Find where the given text appears and provide that cell's center as [x, y] coordinate. 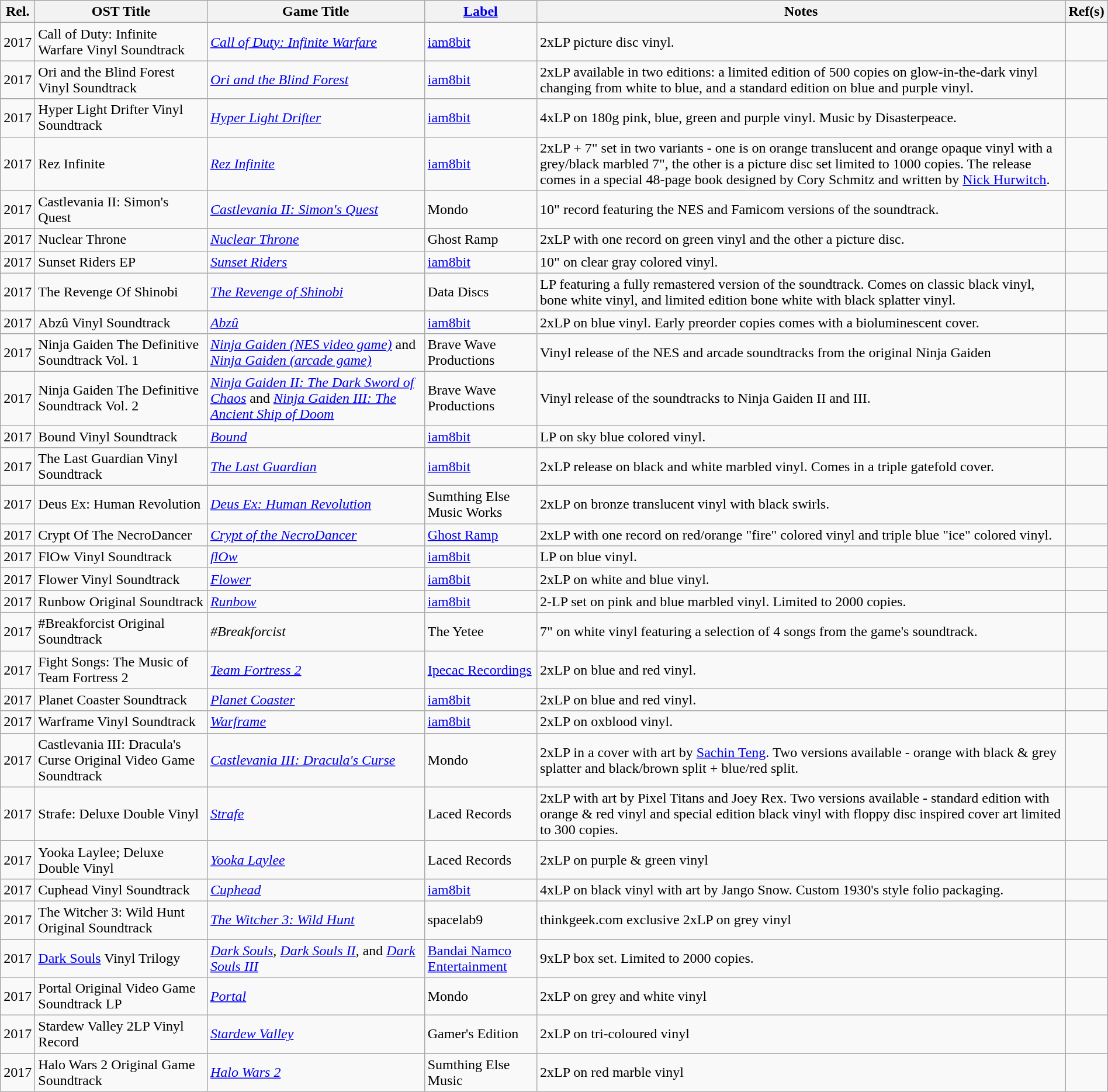
Call of Duty: Infinite Warfare Vinyl Soundtrack [122, 42]
Warframe Vinyl Soundtrack [122, 722]
Ipecac Recordings [480, 670]
Strafe: Deluxe Double Vinyl [122, 814]
2xLP on tri-coloured vinyl [801, 1035]
LP on sky blue colored vinyl. [801, 437]
Yooka Laylee; Deluxe Double Vinyl [122, 859]
The Last Guardian Vinyl Soundtrack [122, 466]
Gamer's Edition [480, 1035]
Ninja Gaiden (NES video game) and Ninja Gaiden (arcade game) [316, 352]
2xLP release on black and white marbled vinyl. Comes in a triple gatefold cover. [801, 466]
The Witcher 3: Wild Hunt Original Soundtrack [122, 920]
The Yetee [480, 631]
Data Discs [480, 292]
Fight Songs: The Music of Team Fortress 2 [122, 670]
2xLP on purple & green vinyl [801, 859]
#Breakforcist [316, 631]
2xLP picture disc vinyl. [801, 42]
Cuphead Vinyl Soundtrack [122, 890]
Abzû [316, 322]
Halo Wars 2 Original Game Soundtrack [122, 1072]
Ref(s) [1086, 12]
Strafe [316, 814]
10" on clear gray colored vinyl. [801, 262]
Ninja Gaiden The Definitive Soundtrack Vol. 1 [122, 352]
Dark Souls Vinyl Trilogy [122, 958]
Vinyl release of the soundtracks to Ninja Gaiden II and III. [801, 398]
#Breakforcist Original Soundtrack [122, 631]
2xLP on blue vinyl. Early preorder copies comes with a bioluminescent cover. [801, 322]
Vinyl release of the NES and arcade soundtracks from the original Ninja Gaiden [801, 352]
Sunset Riders [316, 262]
2xLP with one record on red/orange "fire" colored vinyl and triple blue "ice" colored vinyl. [801, 535]
2xLP on grey and white vinyl [801, 996]
Hyper Light Drifter Vinyl Soundtrack [122, 118]
Abzû Vinyl Soundtrack [122, 322]
Bound Vinyl Soundtrack [122, 437]
Sunset Riders EP [122, 262]
Dark Souls, Dark Souls II, and Dark Souls III [316, 958]
The Last Guardian [316, 466]
flOw [316, 557]
2xLP with one record on green vinyl and the other a picture disc. [801, 240]
Team Fortress 2 [316, 670]
Portal [316, 996]
Cuphead [316, 890]
Sumthing Else Music Works [480, 505]
2xLP on red marble vinyl [801, 1072]
LP on blue vinyl. [801, 557]
10" record featuring the NES and Famicom versions of the soundtrack. [801, 209]
Runbow Original Soundtrack [122, 602]
Rel. [18, 12]
Ninja Gaiden II: The Dark Sword of Chaos and Ninja Gaiden III: The Ancient Ship of Doom [316, 398]
Hyper Light Drifter [316, 118]
Stardew Valley 2LP Vinyl Record [122, 1035]
Runbow [316, 602]
Portal Original Video Game Soundtrack LP [122, 996]
7" on white vinyl featuring a selection of 4 songs from the game's soundtrack. [801, 631]
Warframe [316, 722]
FlOw Vinyl Soundtrack [122, 557]
2xLP on white and blue vinyl. [801, 579]
2xLP on bronze translucent vinyl with black swirls. [801, 505]
The Revenge of Shinobi [316, 292]
Crypt of the NecroDancer [316, 535]
Yooka Laylee [316, 859]
2-LP set on pink and blue marbled vinyl. Limited to 2000 copies. [801, 602]
Ori and the Blind Forest [316, 80]
Flower [316, 579]
Castlevania III: Dracula's Curse [316, 760]
2xLP in a cover with art by Sachin Teng. Two versions available - orange with black & grey splatter and black/brown split + blue/red split. [801, 760]
Halo Wars 2 [316, 1072]
Sumthing Else Music [480, 1072]
Planet Coaster [316, 700]
Ori and the Blind Forest Vinyl Soundtrack [122, 80]
Ninja Gaiden The Definitive Soundtrack Vol. 2 [122, 398]
Castlevania III: Dracula's Curse Original Video Game Soundtrack [122, 760]
Bound [316, 437]
thinkgeek.com exclusive 2xLP on grey vinyl [801, 920]
2xLP on oxblood vinyl. [801, 722]
Planet Coaster Soundtrack [122, 700]
Crypt Of The NecroDancer [122, 535]
Flower Vinyl Soundtrack [122, 579]
Stardew Valley [316, 1035]
4xLP on 180g pink, blue, green and purple vinyl. Music by Disasterpeace. [801, 118]
The Witcher 3: Wild Hunt [316, 920]
9xLP box set. Limited to 2000 copies. [801, 958]
Bandai Namco Entertainment [480, 958]
OST Title [122, 12]
Call of Duty: Infinite Warfare [316, 42]
Label [480, 12]
The Revenge Of Shinobi [122, 292]
4xLP on black vinyl with art by Jango Snow. Custom 1930's style folio packaging. [801, 890]
Game Title [316, 12]
Notes [801, 12]
spacelab9 [480, 920]
